Capture the cell that displays the provided text and extract its [X, Y] central coordinate. 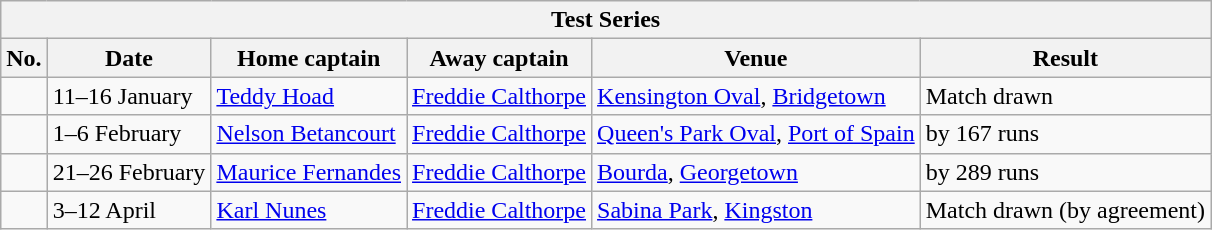
21–26 February [129, 172]
Venue [756, 58]
1–6 February [129, 134]
Teddy Hoad [309, 96]
Bourda, Georgetown [756, 172]
Karl Nunes [309, 210]
Test Series [606, 20]
Date [129, 58]
11–16 January [129, 96]
Nelson Betancourt [309, 134]
by 289 runs [1065, 172]
Away captain [500, 58]
Maurice Fernandes [309, 172]
by 167 runs [1065, 134]
No. [24, 58]
Queen's Park Oval, Port of Spain [756, 134]
Result [1065, 58]
Match drawn (by agreement) [1065, 210]
Match drawn [1065, 96]
Kensington Oval, Bridgetown [756, 96]
Home captain [309, 58]
3–12 April [129, 210]
Sabina Park, Kingston [756, 210]
